Locate the cell with the specified text and output its (X, Y) center coordinate. 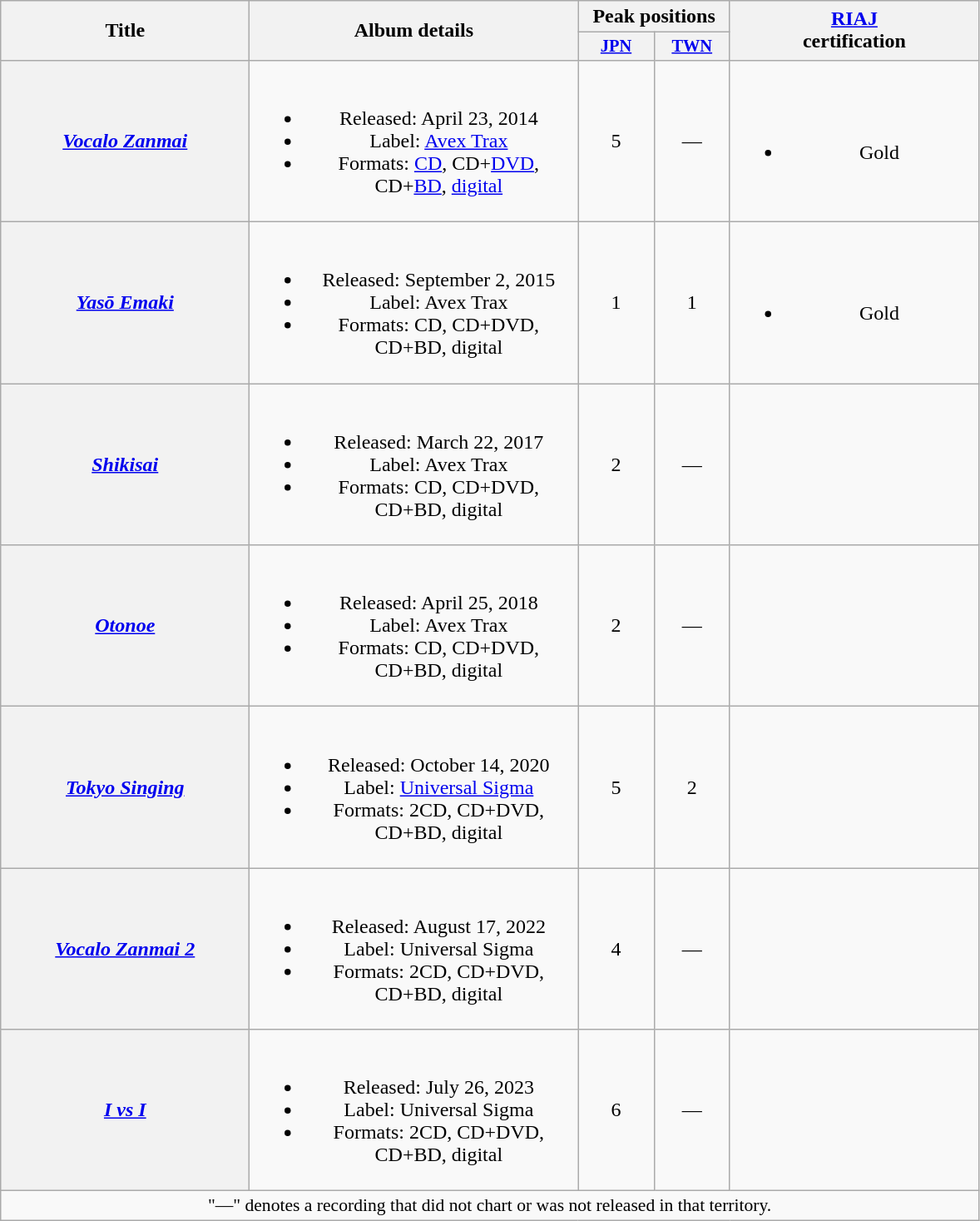
I vs I (125, 1110)
Yasō Emaki (125, 303)
Peak positions (654, 17)
Album details (414, 31)
Vocalo Zanmai 2 (125, 949)
JPN (616, 47)
Vocalo Zanmai (125, 141)
Released: August 17, 2022Label: Universal SigmaFormats: 2CD, CD+DVD, CD+BD, digital (414, 949)
Otonoe (125, 626)
Released: September 2, 2015Label: Avex TraxFormats: CD, CD+DVD, CD+BD, digital (414, 303)
6 (616, 1110)
Released: March 22, 2017Label: Avex TraxFormats: CD, CD+DVD, CD+BD, digital (414, 464)
4 (616, 949)
"—" denotes a recording that did not chart or was not released in that territory. (490, 1206)
Tokyo Singing (125, 787)
Released: April 23, 2014Label: Avex TraxFormats: CD, CD+DVD, CD+BD, digital (414, 141)
Released: July 26, 2023Label: Universal SigmaFormats: 2CD, CD+DVD, CD+BD, digital (414, 1110)
Released: April 25, 2018Label: Avex TraxFormats: CD, CD+DVD, CD+BD, digital (414, 626)
Title (125, 31)
Released: October 14, 2020Label: Universal SigmaFormats: 2CD, CD+DVD, CD+BD, digital (414, 787)
RIAJcertification (854, 31)
Shikisai (125, 464)
TWN (692, 47)
